Find where the given text appears and provide that cell's center as (X, Y) coordinate. 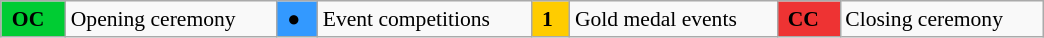
Gold medal events (674, 19)
OC (33, 19)
Opening ceremony (172, 19)
1 (551, 19)
CC (808, 19)
● (298, 19)
Closing ceremony (941, 19)
Event competitions (425, 19)
